For the text-containing cell, return its midpoint in [x, y] coordinate format. 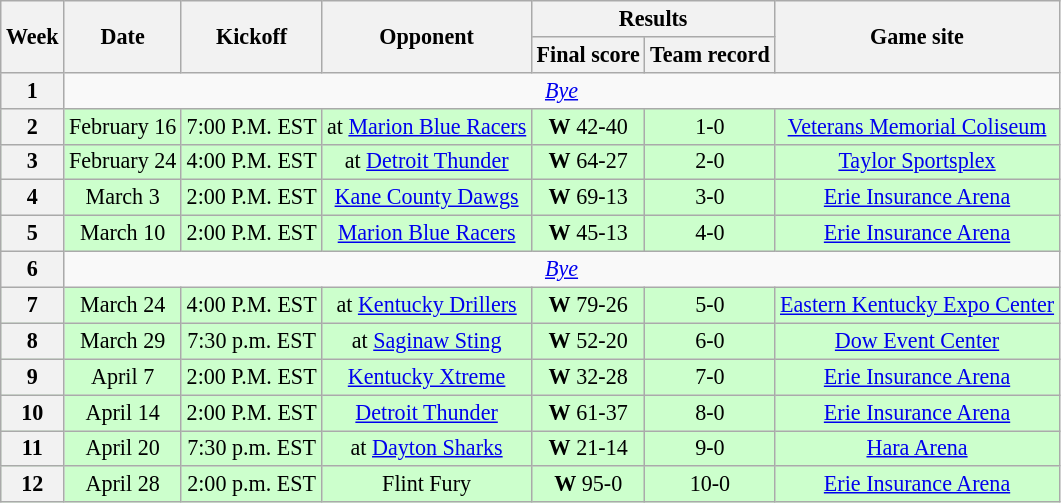
Eastern Kentucky Expo Center [917, 305]
at Dayton Sharks [427, 448]
W 95-0 [588, 484]
Final score [588, 54]
W 61-37 [588, 412]
Veterans Memorial Coliseum [917, 126]
Game site [917, 36]
1-0 [710, 126]
Taylor Sportsplex [917, 162]
February 24 [123, 162]
1 [32, 90]
8 [32, 341]
3-0 [710, 198]
2 [32, 126]
Week [32, 36]
W 52-20 [588, 341]
2:00 p.m. EST [251, 484]
12 [32, 484]
March 24 [123, 305]
April 7 [123, 377]
Kickoff [251, 36]
7 [32, 305]
Results [652, 18]
6 [32, 269]
10 [32, 412]
Detroit Thunder [427, 412]
Kentucky Xtreme [427, 377]
Date [123, 36]
March 10 [123, 233]
5-0 [710, 305]
Team record [710, 54]
5 [32, 233]
6-0 [710, 341]
Kane County Dawgs [427, 198]
10-0 [710, 484]
8-0 [710, 412]
Marion Blue Racers [427, 233]
Hara Arena [917, 448]
April 14 [123, 412]
7-0 [710, 377]
April 28 [123, 484]
9 [32, 377]
at Marion Blue Racers [427, 126]
W 32-28 [588, 377]
11 [32, 448]
April 20 [123, 448]
March 3 [123, 198]
March 29 [123, 341]
W 69-13 [588, 198]
4 [32, 198]
at Detroit Thunder [427, 162]
Dow Event Center [917, 341]
9-0 [710, 448]
at Saginaw Sting [427, 341]
W 64-27 [588, 162]
February 16 [123, 126]
W 79-26 [588, 305]
7:00 P.M. EST [251, 126]
Opponent [427, 36]
at Kentucky Drillers [427, 305]
4-0 [710, 233]
Flint Fury [427, 484]
W 21-14 [588, 448]
W 42-40 [588, 126]
W 45-13 [588, 233]
2-0 [710, 162]
3 [32, 162]
